Provide the (x, y) coordinate of the cell's center where the given text is located.  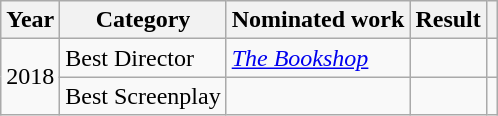
Result (448, 20)
Best Screenplay (143, 96)
Best Director (143, 58)
The Bookshop (318, 58)
Category (143, 20)
Year (30, 20)
2018 (30, 77)
Nominated work (318, 20)
